Locate the cell with the specified text and output its (x, y) center coordinate. 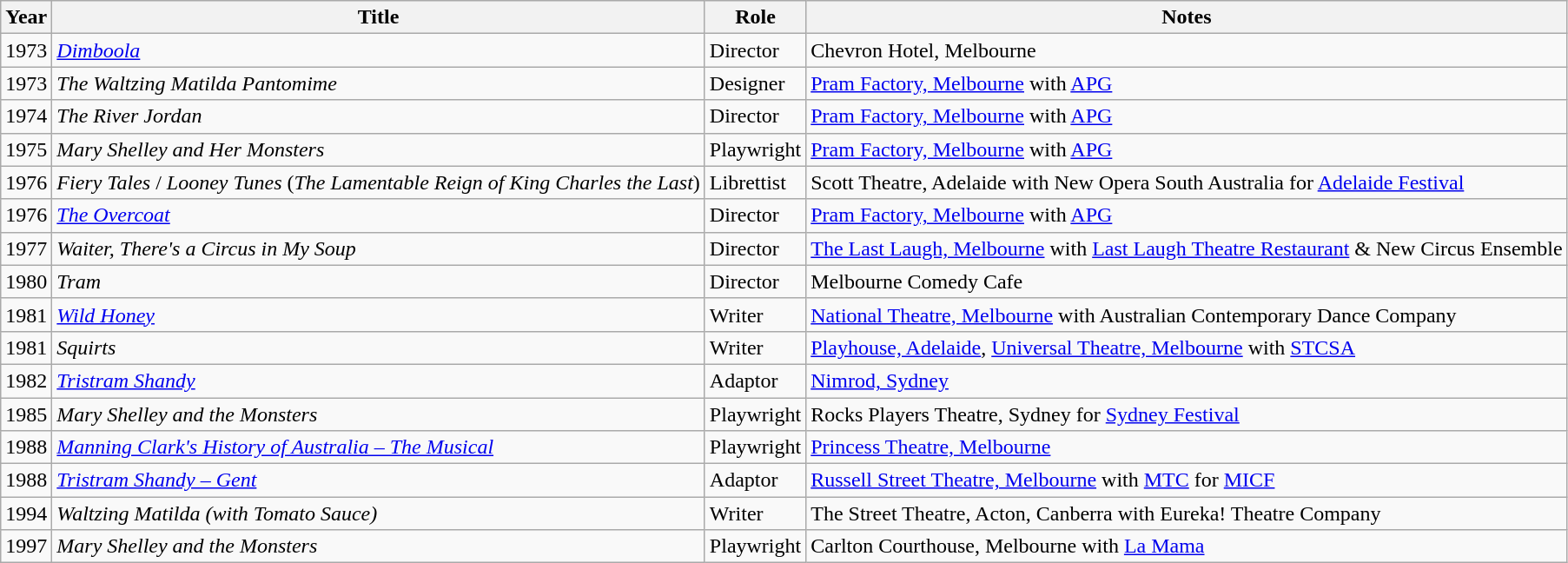
Tram (379, 281)
The Waltzing Matilda Pantomime (379, 83)
Scott Theatre, Adelaide with New Opera South Australia for Adelaide Festival (1187, 182)
1977 (26, 248)
Playhouse, Adelaide, Universal Theatre, Melbourne with STCSA (1187, 348)
1985 (26, 414)
Librettist (755, 182)
The Last Laugh, Melbourne with Last Laugh Theatre Restaurant & New Circus Ensemble (1187, 248)
Role (755, 17)
Year (26, 17)
Manning Clark's History of Australia – The Musical (379, 447)
Designer (755, 83)
1997 (26, 546)
1974 (26, 116)
Squirts (379, 348)
Carlton Courthouse, Melbourne with La Mama (1187, 546)
Russell Street Theatre, Melbourne with MTC for MICF (1187, 480)
1982 (26, 381)
Waltzing Matilda (with Tomato Sauce) (379, 513)
Fiery Tales / Looney Tunes (The Lamentable Reign of King Charles the Last) (379, 182)
The Street Theatre, Acton, Canberra with Eureka! Theatre Company (1187, 513)
Tristram Shandy (379, 381)
1980 (26, 281)
Princess Theatre, Melbourne (1187, 447)
Chevron Hotel, Melbourne (1187, 50)
Nimrod, Sydney (1187, 381)
Wild Honey (379, 315)
1975 (26, 149)
The Overcoat (379, 215)
Waiter, There's a Circus in My Soup (379, 248)
The River Jordan (379, 116)
Title (379, 17)
Rocks Players Theatre, Sydney for Sydney Festival (1187, 414)
Dimboola (379, 50)
Notes (1187, 17)
Tristram Shandy – Gent (379, 480)
Melbourne Comedy Cafe (1187, 281)
National Theatre, Melbourne with Australian Contemporary Dance Company (1187, 315)
Mary Shelley and Her Monsters (379, 149)
1994 (26, 513)
